Pinpoint the cell where the given text exists, returning its (x, y) midpoint coordinate. 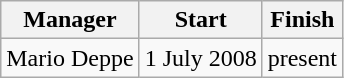
Start (200, 20)
Finish (302, 20)
present (302, 58)
1 July 2008 (200, 58)
Manager (70, 20)
Mario Deppe (70, 58)
